Capture the cell that displays the provided text and extract its (X, Y) central coordinate. 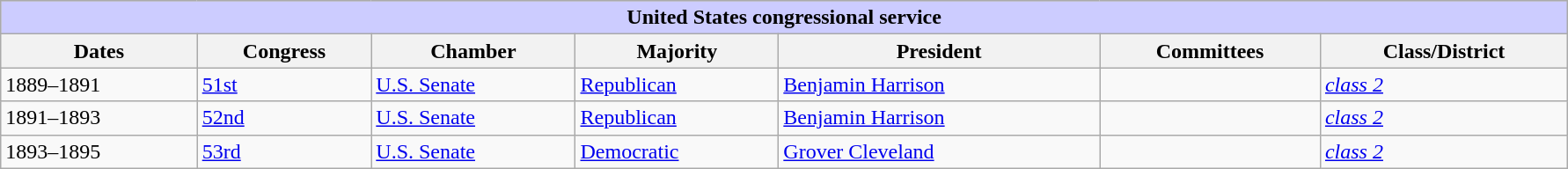
President (940, 51)
United States congressional service (785, 18)
Committees (1211, 51)
Congress (284, 51)
Class/District (1443, 51)
52nd (284, 118)
Grover Cleveland (940, 151)
53rd (284, 151)
Democratic (678, 151)
51st (284, 84)
Chamber (473, 51)
1889–1891 (99, 84)
Majority (678, 51)
Dates (99, 51)
1891–1893 (99, 118)
1893–1895 (99, 151)
